For the text-containing cell, return its midpoint in [X, Y] coordinate format. 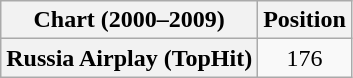
Russia Airplay (TopHit) [130, 58]
Position [305, 20]
Chart (2000–2009) [130, 20]
176 [305, 58]
